Pinpoint the cell where the given text exists, returning its (x, y) midpoint coordinate. 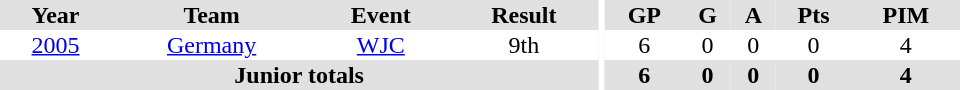
Germany (212, 45)
Junior totals (299, 75)
WJC (380, 45)
Event (380, 15)
Pts (813, 15)
GP (644, 15)
2005 (56, 45)
Result (524, 15)
G (708, 15)
9th (524, 45)
PIM (906, 15)
Team (212, 15)
A (753, 15)
Year (56, 15)
